Pinpoint the cell where the given text exists, returning its (x, y) midpoint coordinate. 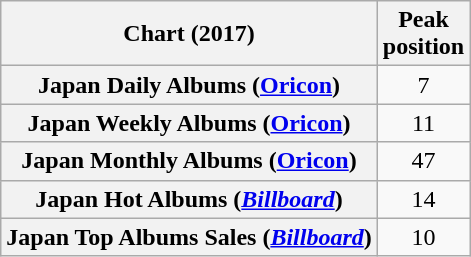
11 (423, 123)
Japan Monthly Albums (Oricon) (190, 161)
Chart (2017) (190, 34)
10 (423, 237)
7 (423, 85)
47 (423, 161)
Japan Hot Albums (Billboard) (190, 199)
Japan Daily Albums (Oricon) (190, 85)
Japan Weekly Albums (Oricon) (190, 123)
14 (423, 199)
Japan Top Albums Sales (Billboard) (190, 237)
Peakposition (423, 34)
